Detect which cell encompasses the target text, then output its [x, y] center coordinate. 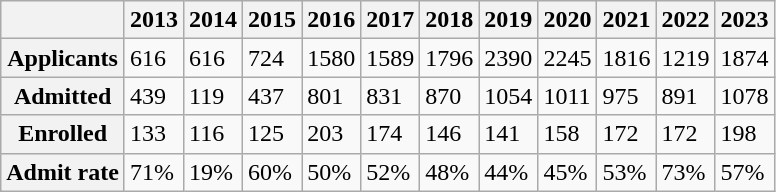
2022 [686, 20]
1589 [390, 58]
831 [390, 96]
119 [214, 96]
2245 [568, 58]
158 [568, 134]
19% [214, 172]
174 [390, 134]
198 [744, 134]
60% [272, 172]
2020 [568, 20]
203 [332, 134]
2017 [390, 20]
125 [272, 134]
2013 [154, 20]
801 [332, 96]
Admitted [63, 96]
141 [508, 134]
48% [450, 172]
71% [154, 172]
2018 [450, 20]
2014 [214, 20]
2390 [508, 58]
891 [686, 96]
146 [450, 134]
1011 [568, 96]
53% [626, 172]
2016 [332, 20]
870 [450, 96]
116 [214, 134]
52% [390, 172]
2019 [508, 20]
Enrolled [63, 134]
133 [154, 134]
975 [626, 96]
50% [332, 172]
1874 [744, 58]
Admit rate [63, 172]
57% [744, 172]
1219 [686, 58]
2023 [744, 20]
439 [154, 96]
1580 [332, 58]
1816 [626, 58]
1078 [744, 96]
1796 [450, 58]
724 [272, 58]
73% [686, 172]
45% [568, 172]
437 [272, 96]
Applicants [63, 58]
1054 [508, 96]
2015 [272, 20]
44% [508, 172]
2021 [626, 20]
